Scan for the cell matching the given text and deliver its [X, Y] coordinate at center. 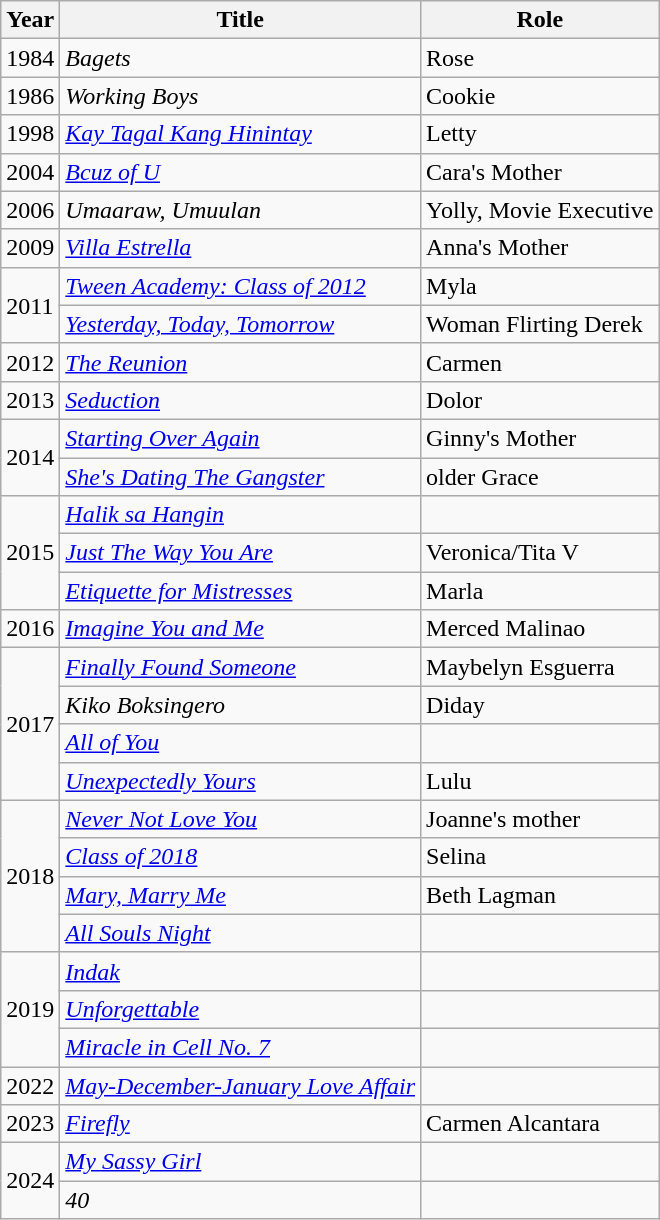
2012 [30, 362]
Carmen Alcantara [540, 1124]
2024 [30, 1181]
2017 [30, 724]
Class of 2018 [240, 857]
Finally Found Someone [240, 667]
2018 [30, 876]
Seduction [240, 400]
Villa Estrella [240, 248]
2016 [30, 629]
Beth Lagman [540, 895]
The Reunion [240, 362]
All of You [240, 743]
Lulu [540, 781]
Letty [540, 134]
2011 [30, 305]
Title [240, 20]
Marla [540, 591]
Veronica/Tita V [540, 553]
2019 [30, 1009]
2023 [30, 1124]
Unforgettable [240, 1009]
2004 [30, 172]
Never Not Love You [240, 819]
Carmen [540, 362]
Year [30, 20]
Yesterday, Today, Tomorrow [240, 324]
2006 [30, 210]
Anna's Mother [540, 248]
Kay Tagal Kang Hinintay [240, 134]
older Grace [540, 477]
2013 [30, 400]
Dolor [540, 400]
2009 [30, 248]
My Sassy Girl [240, 1162]
Starting Over Again [240, 438]
Woman Flirting Derek [540, 324]
Ginny's Mother [540, 438]
Myla [540, 286]
Mary, Marry Me [240, 895]
Maybelyn Esguerra [540, 667]
Unexpectedly Yours [240, 781]
1998 [30, 134]
Rose [540, 58]
Umaaraw, Umuulan [240, 210]
Just The Way You Are [240, 553]
Tween Academy: Class of 2012 [240, 286]
Merced Malinao [540, 629]
2014 [30, 457]
Firefly [240, 1124]
Bcuz of U [240, 172]
40 [240, 1200]
Working Boys [240, 96]
Role [540, 20]
2015 [30, 553]
Cara's Mother [540, 172]
1984 [30, 58]
Selina [540, 857]
Imagine You and Me [240, 629]
Cookie [540, 96]
Yolly, Movie Executive [540, 210]
2022 [30, 1085]
Miracle in Cell No. 7 [240, 1047]
Etiquette for Mistresses [240, 591]
Kiko Boksingero [240, 705]
1986 [30, 96]
She's Dating The Gangster [240, 477]
Joanne's mother [540, 819]
Bagets [240, 58]
Halik sa Hangin [240, 515]
May-December-January Love Affair [240, 1085]
Indak [240, 971]
Diday [540, 705]
All Souls Night [240, 933]
